Capture the cell that displays the provided text and extract its (X, Y) central coordinate. 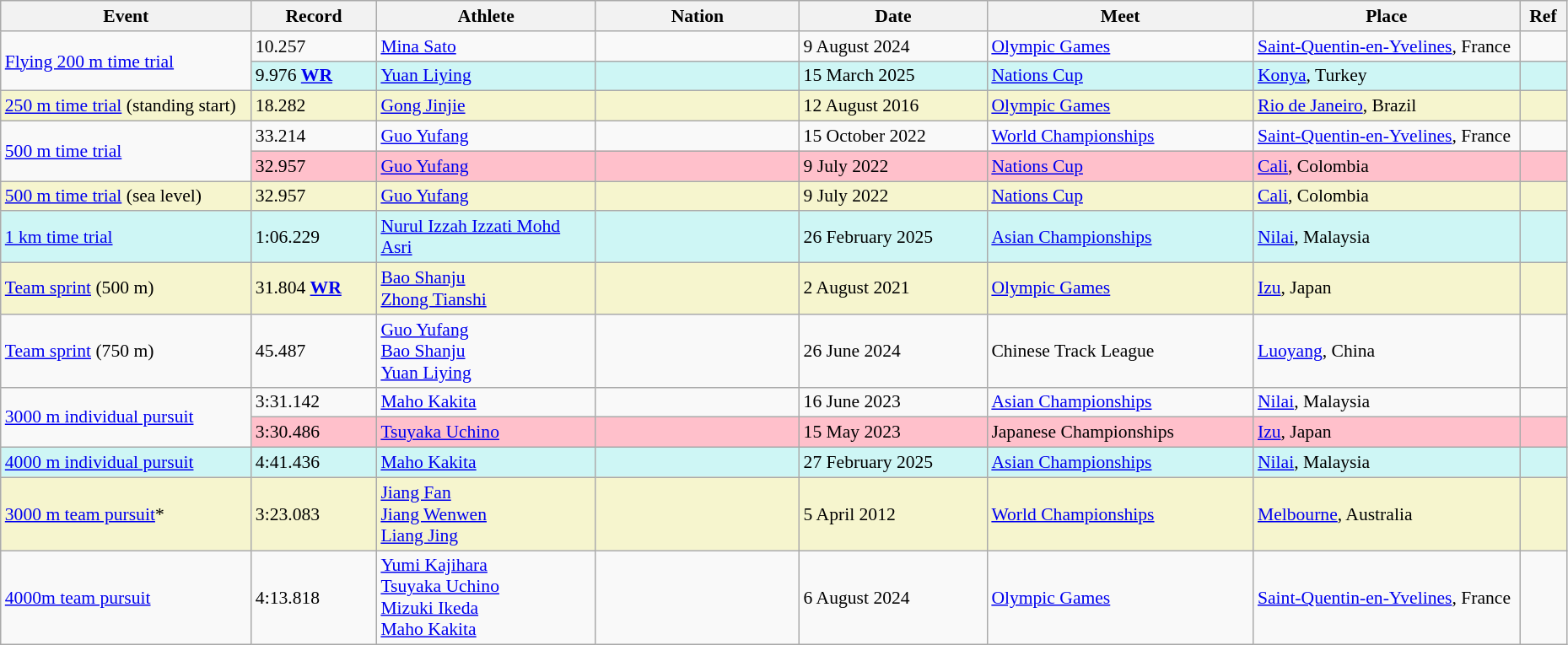
Konya, Turkey (1387, 76)
Japanese Championships (1120, 433)
4000 m individual pursuit (127, 463)
Meet (1120, 16)
3:23.083 (314, 514)
1:06.229 (314, 238)
15 October 2022 (894, 137)
Chinese Track League (1120, 351)
Nation (697, 16)
Nurul Izzah Izzati Mohd Asri (486, 238)
Flying 200 m time trial (127, 61)
Place (1387, 16)
1 km time trial (127, 238)
3:30.486 (314, 433)
Tsuyaka Uchino (486, 433)
Yuan Liying (486, 76)
500 m time trial (127, 152)
3000 m individual pursuit (127, 417)
Guo YufangBao ShanjuYuan Liying (486, 351)
Mina Sato (486, 46)
Rio de Janeiro, Brazil (1387, 106)
250 m time trial (standing start) (127, 106)
4000m team pursuit (127, 598)
Jiang FanJiang WenwenLiang Jing (486, 514)
15 May 2023 (894, 433)
10.257 (314, 46)
9.976 WR (314, 76)
Team sprint (500 m) (127, 288)
12 August 2016 (894, 106)
4:41.436 (314, 463)
9 August 2024 (894, 46)
500 m time trial (sea level) (127, 196)
26 February 2025 (894, 238)
Athlete (486, 16)
Bao ShanjuZhong Tianshi (486, 288)
27 February 2025 (894, 463)
Melbourne, Australia (1387, 514)
3000 m team pursuit* (127, 514)
26 June 2024 (894, 351)
Record (314, 16)
33.214 (314, 137)
2 August 2021 (894, 288)
Date (894, 16)
31.804 WR (314, 288)
Ref (1544, 16)
18.282 (314, 106)
45.487 (314, 351)
15 March 2025 (894, 76)
5 April 2012 (894, 514)
Gong Jinjie (486, 106)
Event (127, 16)
4:13.818 (314, 598)
Yumi KajiharaTsuyaka UchinoMizuki IkedaMaho Kakita (486, 598)
Team sprint (750 m) (127, 351)
6 August 2024 (894, 598)
Luoyang, China (1387, 351)
3:31.142 (314, 402)
16 June 2023 (894, 402)
